Capture the cell that displays the provided text and extract its [x, y] central coordinate. 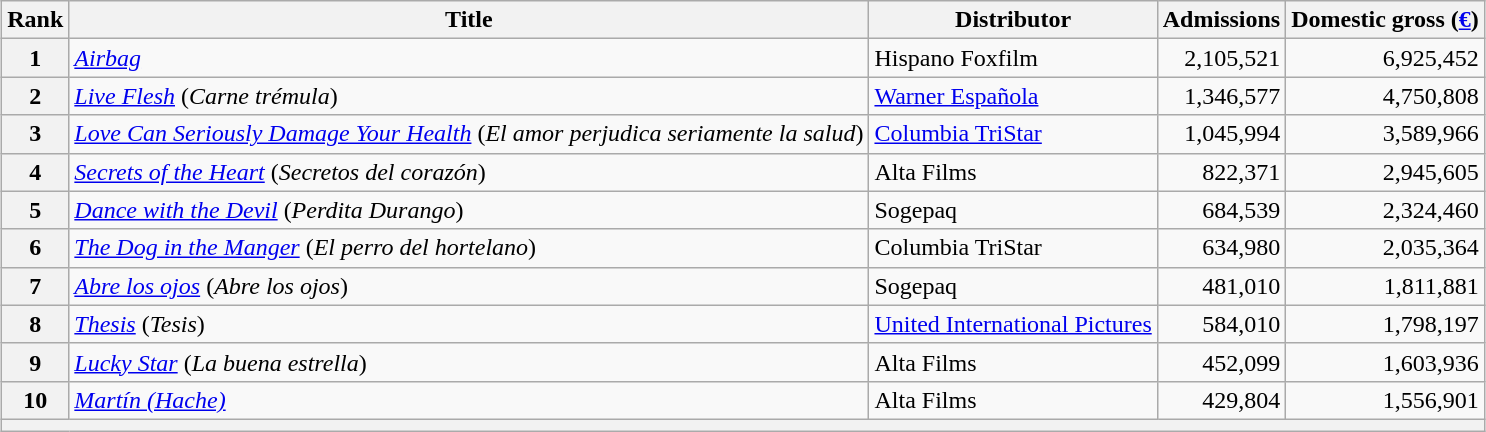
2,945,605 [1386, 172]
2,324,460 [1386, 210]
684,539 [1221, 210]
1,045,994 [1221, 134]
Warner Española [1013, 96]
Martín (Hache) [469, 400]
452,099 [1221, 362]
The Dog in the Manger (El perro del hortelano) [469, 248]
1,346,577 [1221, 96]
Love Can Seriously Damage Your Health (El amor perjudica seriamente la salud) [469, 134]
Secrets of the Heart (Secretos del corazón) [469, 172]
Title [469, 20]
5 [36, 210]
Lucky Star (La buena estrella) [469, 362]
Admissions [1221, 20]
Live Flesh (Carne trémula) [469, 96]
1,811,881 [1386, 286]
2 [36, 96]
Dance with the Devil (Perdita Durango) [469, 210]
Airbag [469, 58]
8 [36, 324]
584,010 [1221, 324]
4,750,808 [1386, 96]
6,925,452 [1386, 58]
3,589,966 [1386, 134]
Distributor [1013, 20]
481,010 [1221, 286]
2,105,521 [1221, 58]
Rank [36, 20]
1,603,936 [1386, 362]
822,371 [1221, 172]
10 [36, 400]
2,035,364 [1386, 248]
634,980 [1221, 248]
4 [36, 172]
1,798,197 [1386, 324]
Thesis (Tesis) [469, 324]
Domestic gross (€) [1386, 20]
3 [36, 134]
United International Pictures [1013, 324]
Abre los ojos (Abre los ojos) [469, 286]
Hispano Foxfilm [1013, 58]
1 [36, 58]
6 [36, 248]
7 [36, 286]
9 [36, 362]
1,556,901 [1386, 400]
429,804 [1221, 400]
